Identify which cell holds the provided text, then report its [X, Y] central coordinate. 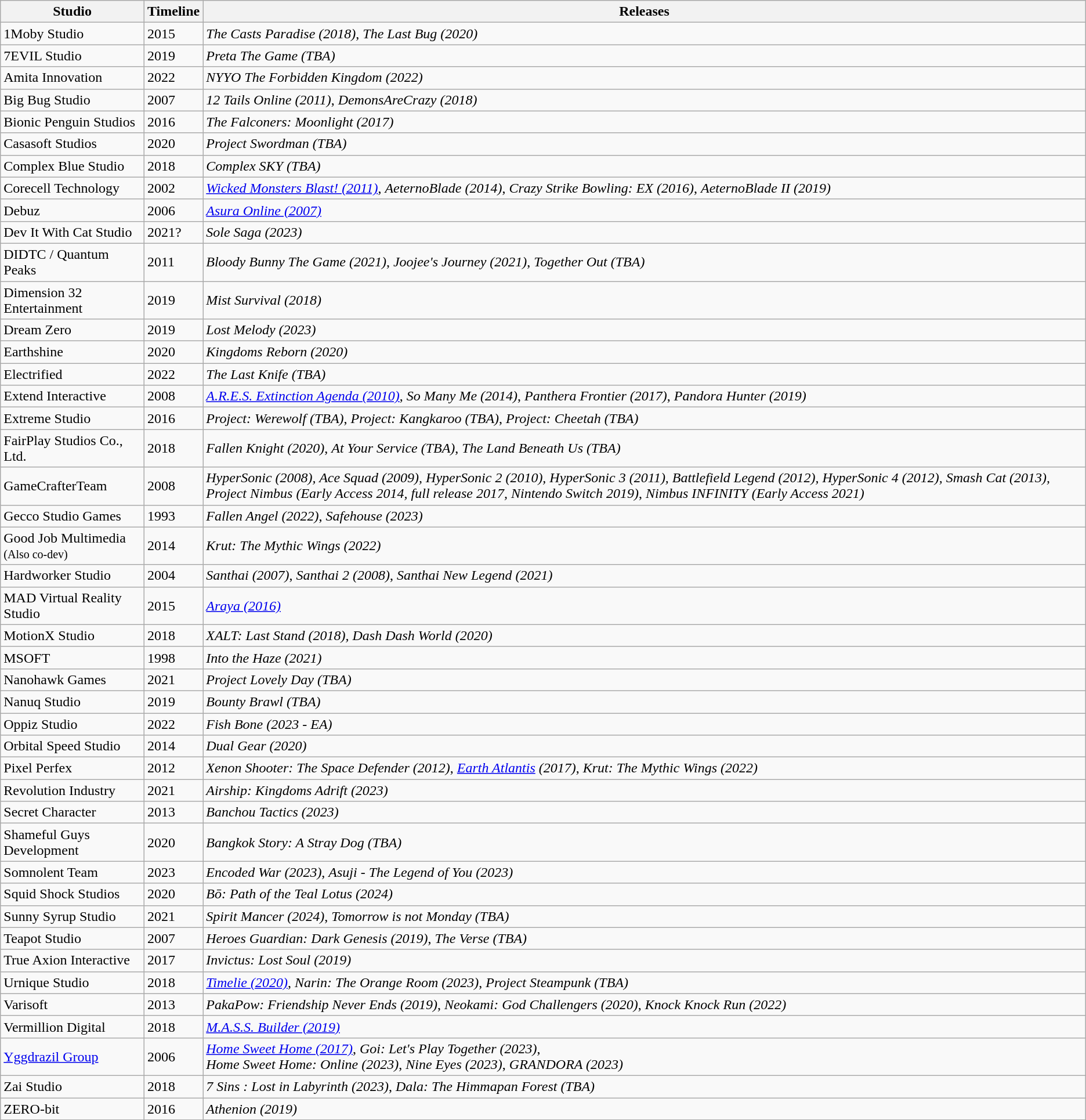
GameCrafterTeam [73, 486]
1993 [173, 516]
Santhai (2007), Santhai 2 (2008), Santhai New Legend (2021) [644, 576]
Into the Haze (2021) [644, 657]
Releases [644, 12]
Earthshine [73, 352]
Fallen Angel (2022), Safehouse (2023) [644, 516]
Project Swordman (TBA) [644, 144]
DIDTC / Quantum Peaks [73, 262]
Fish Bone (2023 - EA) [644, 724]
Gecco Studio Games [73, 516]
Electrified [73, 374]
Timelie (2020), Narin: The Orange Room (2023), Project Steampunk (TBA) [644, 982]
FairPlay Studios Co., Ltd. [73, 448]
XALT: Last Stand (2018), Dash Dash World (2020) [644, 635]
Dream Zero [73, 330]
Pixel Perfex [73, 768]
2021? [173, 232]
Casasoft Studios [73, 144]
MSOFT [73, 657]
Sunny Syrup Studio [73, 916]
Project: Werewolf (TBA), Project: Kangkaroo (TBA), Project: Cheetah (TBA) [644, 418]
Sole Saga (2023) [644, 232]
M.A.S.S. Builder (2019) [644, 1027]
Xenon Shooter: The Space Defender (2012), Earth Atlantis (2017), Krut: The Mythic Wings (2022) [644, 768]
Vermillion Digital [73, 1027]
Timeline [173, 12]
Good Job Multimedia(Also co-dev) [73, 545]
Preta The Game (TBA) [644, 56]
Bloody Bunny The Game (2021), Joojee's Journey (2021), Together Out (TBA) [644, 262]
Dev It With Cat Studio [73, 232]
Bounty Brawl (TBA) [644, 702]
A.R.E.S. Extinction Agenda (2010), So Many Me (2014), Panthera Frontier (2017), Pandora Hunter (2019) [644, 396]
12 Tails Online (2011), DemonsAreCrazy (2018) [644, 100]
Bangkok Story: A Stray Dog (TBA) [644, 843]
1Moby Studio [73, 34]
Mist Survival (2018) [644, 299]
Athenion (2019) [644, 1109]
PakaPow: Friendship Never Ends (2019), Neokami: God Challengers (2020), Knock Knock Run (2022) [644, 1005]
Asura Online (2007) [644, 210]
Complex Blue Studio [73, 166]
Bō: Path of the Teal Lotus (2024) [644, 894]
Encoded War (2023), Asuji - The Legend of You (2023) [644, 872]
Dimension 32 Entertainment [73, 299]
Extend Interactive [73, 396]
7EVIL Studio [73, 56]
Amita Innovation [73, 78]
7 Sins : Lost in Labyrinth (2023), Dala: The Himmapan Forest (TBA) [644, 1086]
Zai Studio [73, 1086]
Somnolent Team [73, 872]
Hardworker Studio [73, 576]
Bionic Penguin Studios [73, 122]
2002 [173, 188]
Kingdoms Reborn (2020) [644, 352]
Big Bug Studio [73, 100]
2011 [173, 262]
The Last Knife (TBA) [644, 374]
Secret Character [73, 812]
Project Lovely Day (TBA) [644, 680]
Squid Shock Studios [73, 894]
Araya (2016) [644, 606]
MAD Virtual Reality Studio [73, 606]
2004 [173, 576]
The Casts Paradise (2018), The Last Bug (2020) [644, 34]
Orbital Speed Studio [73, 746]
Nanohawk Games [73, 680]
Studio [73, 12]
Teapot Studio [73, 938]
Home Sweet Home (2017), Goi: Let's Play Together (2023),Home Sweet Home: Online (2023), Nine Eyes (2023), GRANDORA (2023) [644, 1056]
Extreme Studio [73, 418]
True Axion Interactive [73, 960]
2012 [173, 768]
NYYO The Forbidden Kingdom (2022) [644, 78]
Complex SKY (TBA) [644, 166]
2023 [173, 872]
Spirit Mancer (2024), Tomorrow is not Monday (TBA) [644, 916]
Nanuq Studio [73, 702]
ZERO-bit [73, 1109]
Varisoft [73, 1005]
Wicked Monsters Blast! (2011), AeternoBlade (2014), Crazy Strike Bowling: EX (2016), AeternoBlade II (2019) [644, 188]
Invictus: Lost Soul (2019) [644, 960]
Airship: Kingdoms Adrift (2023) [644, 790]
Krut: The Mythic Wings (2022) [644, 545]
Oppiz Studio [73, 724]
Fallen Knight (2020), At Your Service (TBA), The Land Beneath Us (TBA) [644, 448]
Lost Melody (2023) [644, 330]
Urnique Studio [73, 982]
MotionX Studio [73, 635]
Banchou Tactics (2023) [644, 812]
The Falconers: Moonlight (2017) [644, 122]
Heroes Guardian: Dark Genesis (2019), The Verse (TBA) [644, 938]
1998 [173, 657]
Shameful Guys Development [73, 843]
Dual Gear (2020) [644, 746]
Debuz [73, 210]
Corecell Technology [73, 188]
2017 [173, 960]
Yggdrazil Group [73, 1056]
Revolution Industry [73, 790]
